Capture the cell that displays the provided text and extract its [x, y] central coordinate. 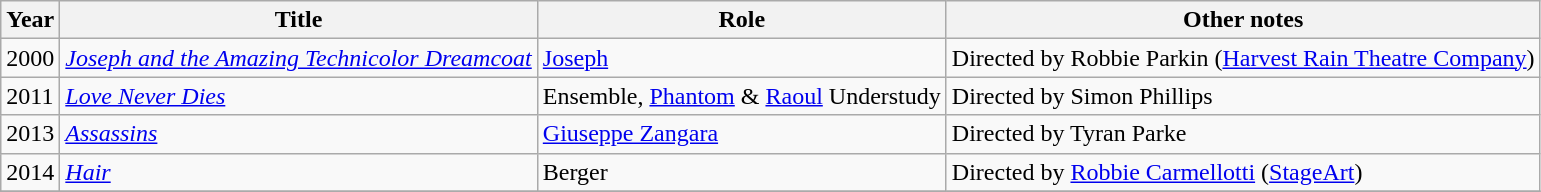
Directed by Robbie Parkin (Harvest Rain Theatre Company) [1243, 58]
2013 [30, 134]
2000 [30, 58]
Giuseppe Zangara [742, 134]
2011 [30, 96]
Berger [742, 172]
Joseph [742, 58]
Directed by Simon Phillips [1243, 96]
Other notes [1243, 20]
Hair [298, 172]
Ensemble, Phantom & Raoul Understudy [742, 96]
Directed by Tyran Parke [1243, 134]
Love Never Dies [298, 96]
Role [742, 20]
Joseph and the Amazing Technicolor Dreamcoat [298, 58]
2014 [30, 172]
Title [298, 20]
Directed by Robbie Carmellotti (StageArt) [1243, 172]
Year [30, 20]
Assassins [298, 134]
